Return the (X, Y) coordinate for the center point of the cell that contains the specified text.  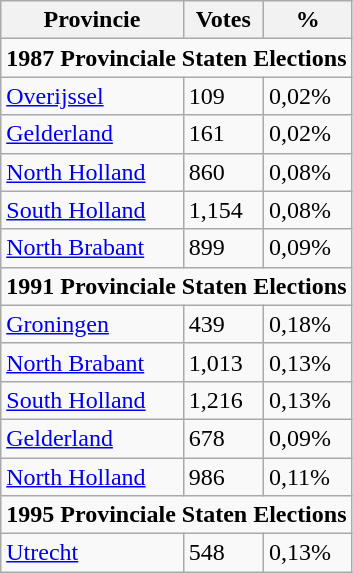
899 (223, 248)
439 (223, 324)
Provincie (92, 20)
109 (223, 96)
161 (223, 134)
1,154 (223, 210)
0,18% (308, 324)
860 (223, 172)
1987 Provinciale Staten Elections (176, 58)
986 (223, 477)
1991 Provinciale Staten Elections (176, 286)
1,216 (223, 400)
Utrecht (92, 553)
Groningen (92, 324)
% (308, 20)
0,11% (308, 477)
1995 Provinciale Staten Elections (176, 515)
Votes (223, 20)
678 (223, 438)
548 (223, 553)
Overijssel (92, 96)
1,013 (223, 362)
